Output the (X, Y) coordinate of the center of the cell containing the given text.  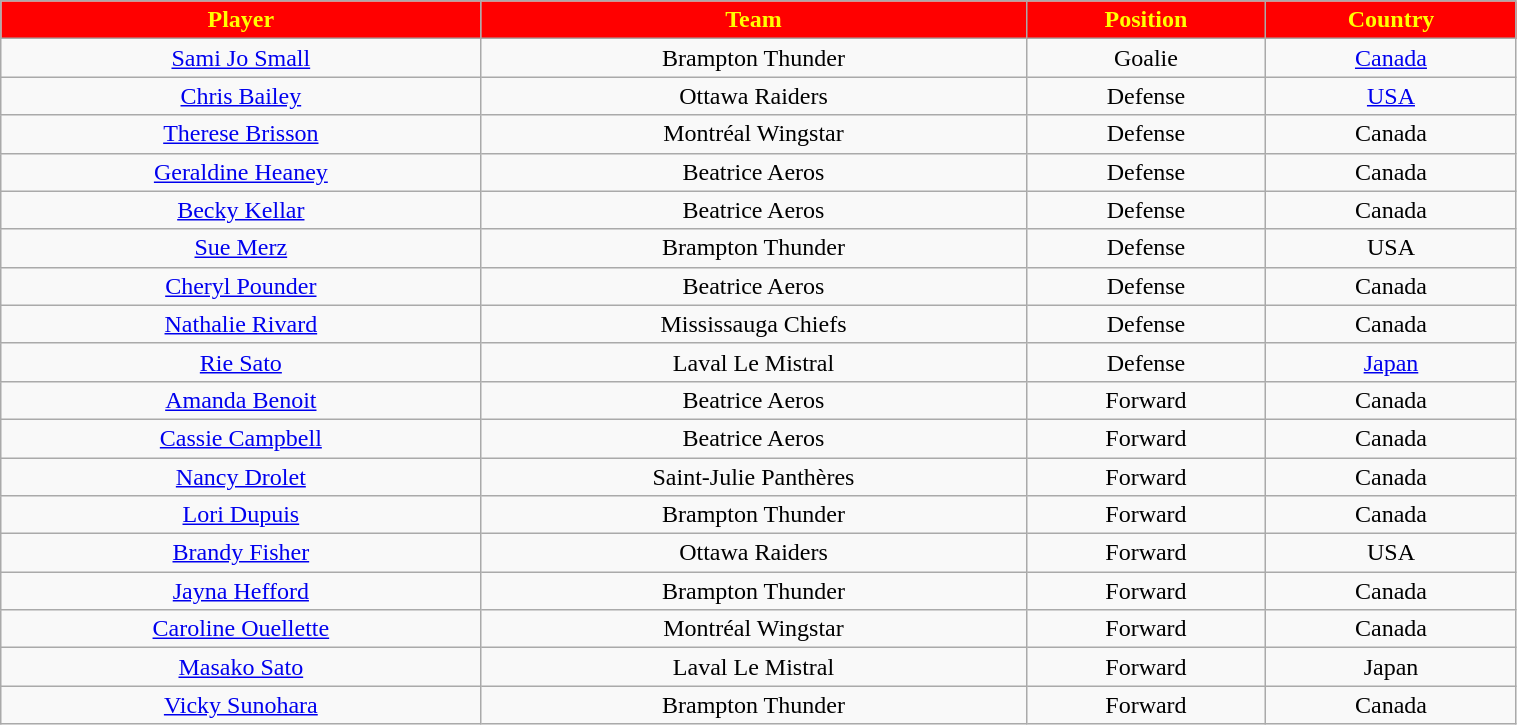
Becky Kellar (241, 210)
Goalie (1146, 58)
Lori Dupuis (241, 515)
Rie Sato (241, 362)
Cassie Campbell (241, 438)
Saint-Julie Panthères (754, 477)
Team (754, 20)
Mississauga Chiefs (754, 324)
Nancy Drolet (241, 477)
Vicky Sunohara (241, 705)
Brandy Fisher (241, 553)
Position (1146, 20)
Sami Jo Small (241, 58)
Jayna Hefford (241, 591)
Country (1391, 20)
Cheryl Pounder (241, 286)
Player (241, 20)
Masako Sato (241, 667)
Geraldine Heaney (241, 172)
Therese Brisson (241, 134)
Nathalie Rivard (241, 324)
Amanda Benoit (241, 400)
Caroline Ouellette (241, 629)
Chris Bailey (241, 96)
Sue Merz (241, 248)
